Find where the given text appears and provide that cell's center as (x, y) coordinate. 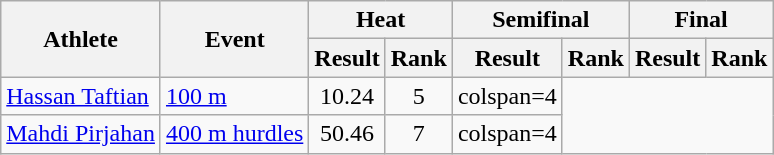
50.46 (347, 134)
5 (418, 96)
10.24 (347, 96)
Hassan Taftian (81, 96)
Event (234, 39)
400 m hurdles (234, 134)
100 m (234, 96)
Heat (381, 20)
Semifinal (540, 20)
7 (418, 134)
Athlete (81, 39)
Mahdi Pirjahan (81, 134)
Final (701, 20)
